Scan for the cell matching the given text and deliver its (x, y) coordinate at center. 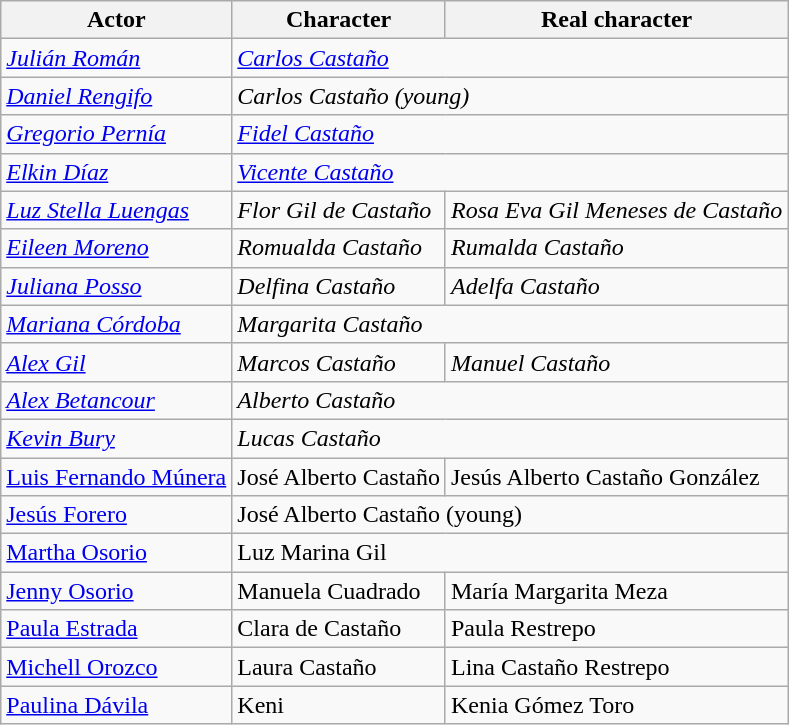
Romualda Castaño (339, 248)
Elkin Díaz (116, 172)
Delfina Castaño (339, 286)
Jesús Forero (116, 515)
Mariana Córdoba (116, 324)
Actor (116, 20)
Daniel Rengifo (116, 96)
Alex Betancour (116, 400)
Flor Gil de Castaño (339, 210)
Julián Román (116, 58)
Keni (339, 705)
José Alberto Castaño (339, 477)
Eileen Moreno (116, 248)
Kevin Bury (116, 438)
Fidel Castaño (510, 134)
Carlos Castaño (510, 58)
Manuela Cuadrado (339, 591)
Laura Castaño (339, 667)
Alex Gil (116, 362)
Clara de Castaño (339, 629)
Rumalda Castaño (616, 248)
Alberto Castaño (510, 400)
Lina Castaño Restrepo (616, 667)
Gregorio Pernía (116, 134)
Real character (616, 20)
María Margarita Meza (616, 591)
Paula Estrada (116, 629)
Paulina Dávila (116, 705)
Lucas Castaño (510, 438)
Luz Stella Luengas (116, 210)
Jenny Osorio (116, 591)
Kenia Gómez Toro (616, 705)
Manuel Castaño (616, 362)
Adelfa Castaño (616, 286)
Marcos Castaño (339, 362)
Jesús Alberto Castaño González (616, 477)
José Alberto Castaño (young) (510, 515)
Michell Orozco (116, 667)
Carlos Castaño (young) (510, 96)
Paula Restrepo (616, 629)
Margarita Castaño (510, 324)
Martha Osorio (116, 553)
Luz Marina Gil (510, 553)
Vicente Castaño (510, 172)
Rosa Eva Gil Meneses de Castaño (616, 210)
Character (339, 20)
Luis Fernando Múnera (116, 477)
Juliana Posso (116, 286)
